Pinpoint the cell where the given text exists, returning its (x, y) midpoint coordinate. 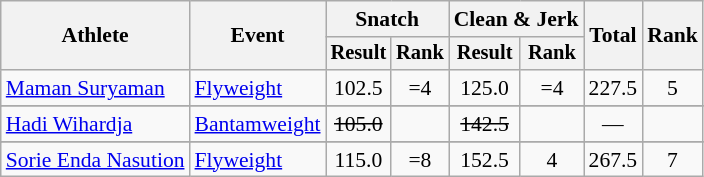
Total (614, 36)
142.5 (485, 124)
5 (672, 88)
Hadi Wihardja (96, 124)
— (614, 124)
Bantamweight (258, 124)
125.0 (485, 88)
Clean & Jerk (516, 19)
Athlete (96, 36)
Flyweight (258, 88)
Maman Suryaman (96, 88)
227.5 (614, 88)
102.5 (359, 88)
Snatch (388, 19)
Event (258, 36)
105.0 (359, 124)
